For the text-containing cell, return its midpoint in [X, Y] coordinate format. 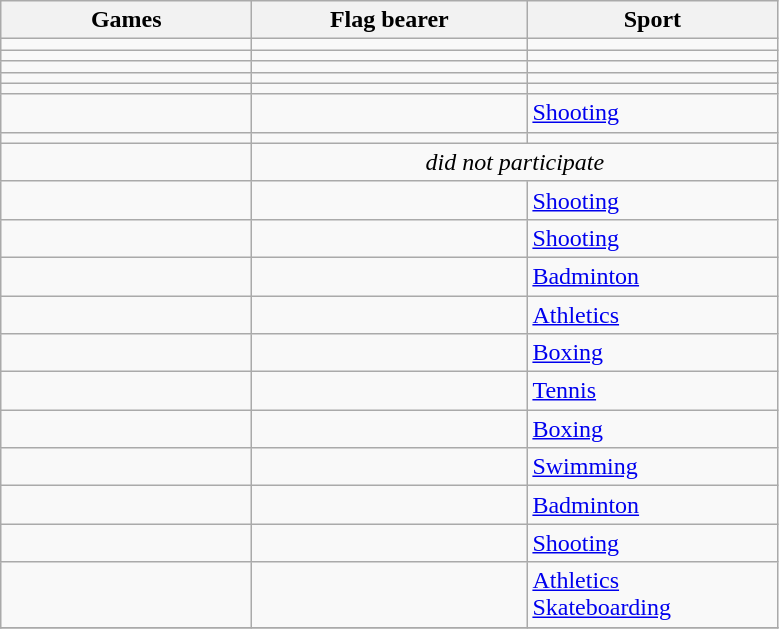
did not participate [515, 162]
Athletics [652, 315]
Athletics Skateboarding [652, 594]
Sport [652, 20]
Tennis [652, 391]
Flag bearer [390, 20]
Games [126, 20]
Swimming [652, 467]
